Return [X, Y] of the center of cell containing provided text 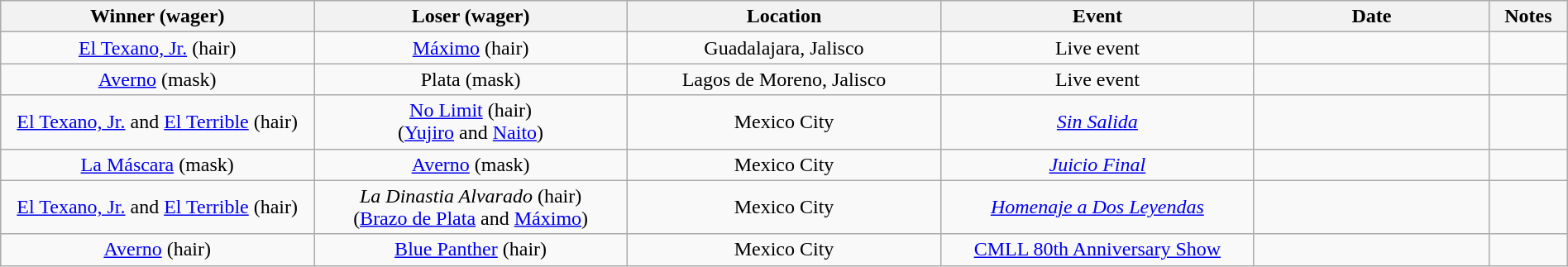
Homenaje a Dos Leyendas [1097, 207]
El Texano, Jr. (hair) [157, 48]
CMLL 80th Anniversary Show [1097, 250]
Juicio Final [1097, 164]
Plata (mask) [471, 79]
Date [1371, 17]
Lagos de Moreno, Jalisco [784, 79]
Loser (wager) [471, 17]
Notes [1528, 17]
No Limit (hair)(Yujiro and Naito) [471, 122]
Averno (hair) [157, 250]
Sin Salida [1097, 122]
Winner (wager) [157, 17]
Location [784, 17]
Guadalajara, Jalisco [784, 48]
Blue Panther (hair) [471, 250]
La Máscara (mask) [157, 164]
Event [1097, 17]
La Dinastia Alvarado (hair)(Brazo de Plata and Máximo) [471, 207]
Máximo (hair) [471, 48]
